Provide the (X, Y) coordinate of the cell's center where the given text is located.  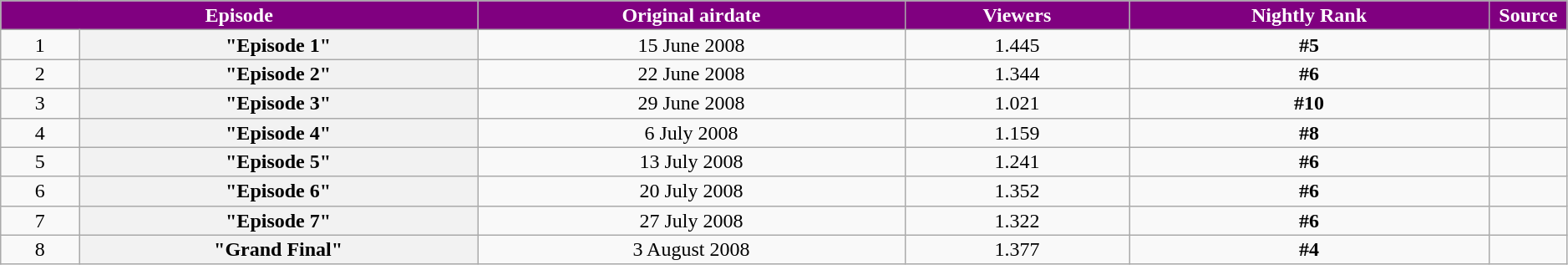
"Episode 1" (279, 45)
"Grand Final" (279, 249)
Original airdate (692, 15)
7 (40, 221)
1.352 (1017, 191)
3 August 2008 (692, 249)
Viewers (1017, 15)
"Episode 5" (279, 162)
29 June 2008 (692, 104)
27 July 2008 (692, 221)
"Episode 3" (279, 104)
6 July 2008 (692, 132)
"Episode 6" (279, 191)
2 (40, 74)
22 June 2008 (692, 74)
"Episode 7" (279, 221)
6 (40, 191)
Nightly Rank (1310, 15)
1.445 (1017, 45)
3 (40, 104)
13 July 2008 (692, 162)
15 June 2008 (692, 45)
1.241 (1017, 162)
"Episode 2" (279, 74)
1.344 (1017, 74)
1.021 (1017, 104)
8 (40, 249)
"Episode 4" (279, 132)
#8 (1310, 132)
1.322 (1017, 221)
20 July 2008 (692, 191)
1.377 (1017, 249)
Episode (239, 15)
#4 (1310, 249)
1.159 (1017, 132)
#10 (1310, 104)
4 (40, 132)
Source (1529, 15)
1 (40, 45)
#5 (1310, 45)
5 (40, 162)
